Detect which cell encompasses the target text, then output its [x, y] center coordinate. 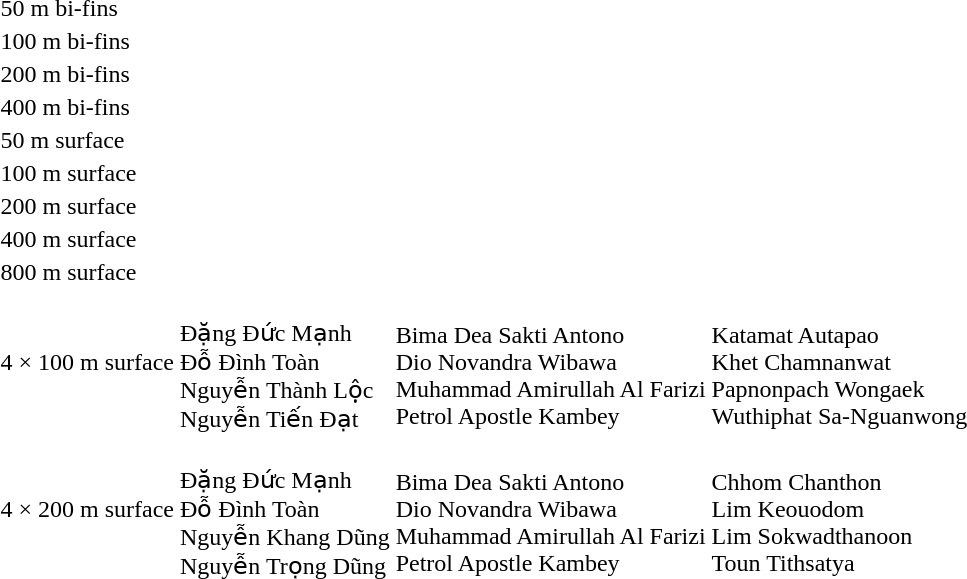
Bima Dea Sakti AntonoDio Novandra WibawaMuhammad Amirullah Al FariziPetrol Apostle Kambey [550, 362]
Đặng Đức MạnhĐỗ Đình ToànNguyễn Thành LộcNguyễn Tiến Đạt [284, 362]
